Scan for the cell matching the given text and deliver its (X, Y) coordinate at center. 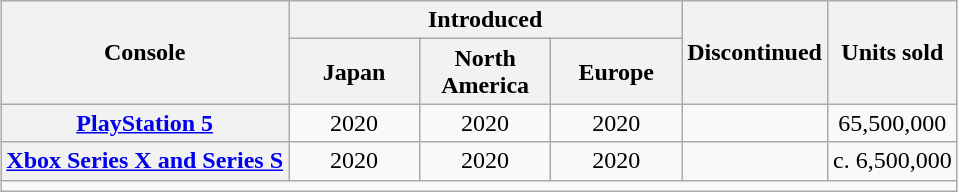
Xbox Series X and Series S (145, 161)
Europe (616, 72)
c. 6,500,000 (892, 161)
PlayStation 5 (145, 123)
Console (145, 52)
Discontinued (755, 52)
Japan (354, 72)
Introduced (486, 20)
Units sold (892, 52)
North America (486, 72)
65,500,000 (892, 123)
